Detect which cell encompasses the target text, then output its (X, Y) center coordinate. 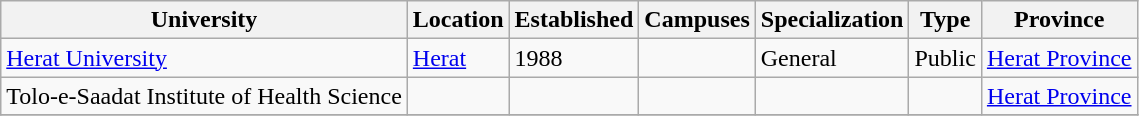
Specialization (832, 20)
University (204, 20)
Herat (458, 58)
1988 (574, 58)
Established (574, 20)
Campuses (697, 20)
Public (945, 58)
Tolo-e-Saadat Institute of Health Science (204, 96)
Province (1059, 20)
General (832, 58)
Type (945, 20)
Location (458, 20)
Herat University (204, 58)
